Locate the cell with the specified text and output its [x, y] center coordinate. 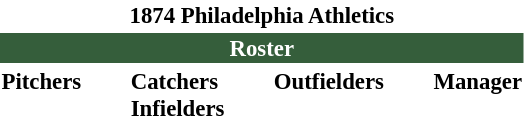
Roster [262, 48]
1874 Philadelphia Athletics [262, 15]
